Detect which cell encompasses the target text, then output its (x, y) center coordinate. 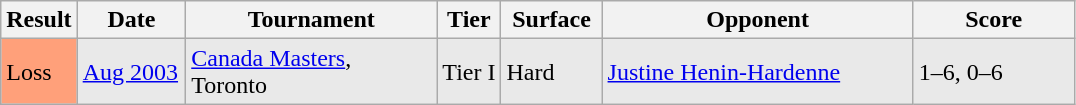
1–6, 0–6 (994, 72)
Date (132, 20)
Result (39, 20)
Score (994, 20)
Tier I (469, 72)
Loss (39, 72)
Opponent (758, 20)
Justine Henin-Hardenne (758, 72)
Tournament (312, 20)
Surface (552, 20)
Hard (552, 72)
Tier (469, 20)
Aug 2003 (132, 72)
Canada Masters, Toronto (312, 72)
